Extract the [x, y] coordinate from the center of the cell holding the provided text.  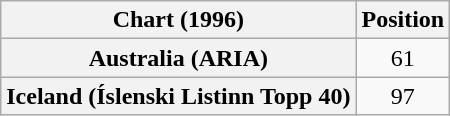
Position [403, 20]
Australia (ARIA) [178, 58]
61 [403, 58]
97 [403, 96]
Chart (1996) [178, 20]
Iceland (Íslenski Listinn Topp 40) [178, 96]
